For the text-containing cell, return its midpoint in [X, Y] coordinate format. 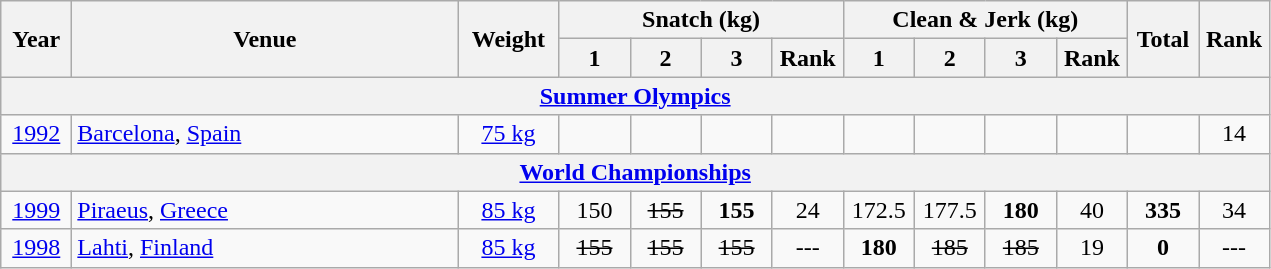
24 [808, 210]
34 [1234, 210]
150 [594, 210]
19 [1092, 248]
Piraeus, Greece [265, 210]
1998 [36, 248]
0 [1162, 248]
Total [1162, 39]
75 kg [508, 134]
172.5 [878, 210]
World Championships [636, 172]
Summer Olympics [636, 96]
Venue [265, 39]
Year [36, 39]
Clean & Jerk (kg) [985, 20]
1999 [36, 210]
14 [1234, 134]
177.5 [950, 210]
Lahti, Finland [265, 248]
335 [1162, 210]
1992 [36, 134]
40 [1092, 210]
Snatch (kg) [701, 20]
Weight [508, 39]
Barcelona, Spain [265, 134]
